Locate the cell with the specified text and output its [x, y] center coordinate. 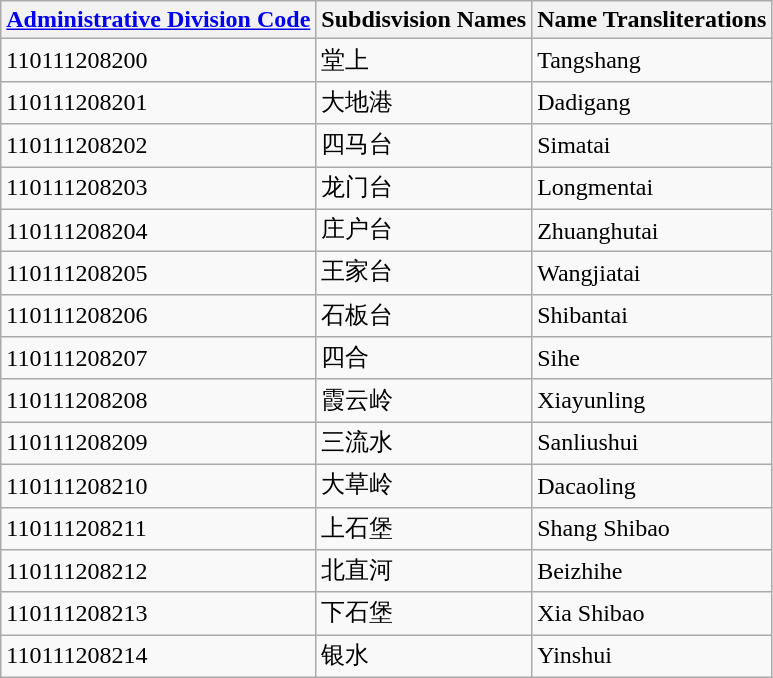
Tangshang [652, 60]
110111208200 [158, 60]
大草岭 [424, 486]
110111208209 [158, 444]
Simatai [652, 146]
堂上 [424, 60]
Xia Shibao [652, 614]
龙门台 [424, 188]
Dacaoling [652, 486]
三流水 [424, 444]
Administrative Division Code [158, 20]
110111208208 [158, 400]
银水 [424, 656]
北直河 [424, 572]
Shang Shibao [652, 528]
110111208213 [158, 614]
Sihe [652, 358]
Beizhihe [652, 572]
110111208206 [158, 316]
霞云岭 [424, 400]
Sanliushui [652, 444]
Name Transliterations [652, 20]
110111208203 [158, 188]
110111208204 [158, 230]
庄户台 [424, 230]
王家台 [424, 274]
110111208205 [158, 274]
Subdisvision Names [424, 20]
Dadigang [652, 102]
石板台 [424, 316]
110111208202 [158, 146]
110111208211 [158, 528]
Shibantai [652, 316]
Xiayunling [652, 400]
110111208214 [158, 656]
下石堡 [424, 614]
Zhuanghutai [652, 230]
四马台 [424, 146]
四合 [424, 358]
Longmentai [652, 188]
110111208212 [158, 572]
Yinshui [652, 656]
110111208210 [158, 486]
大地港 [424, 102]
上石堡 [424, 528]
Wangjiatai [652, 274]
110111208201 [158, 102]
110111208207 [158, 358]
